From the cell containing the given text, extract its center point as (x, y) coordinate. 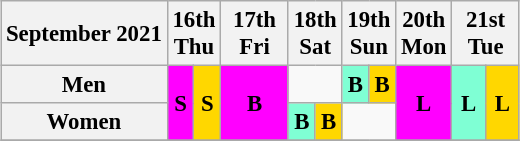
Men (84, 84)
20thMon (424, 34)
18thSat (315, 34)
16thThu (194, 34)
17thFri (255, 34)
19thSun (369, 34)
21stTue (486, 34)
Women (84, 122)
September 2021 (84, 34)
